Detect which cell encompasses the target text, then output its [x, y] center coordinate. 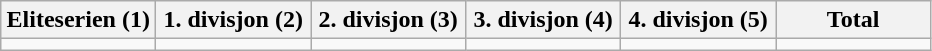
3. divisjon (4) [544, 20]
Total [854, 20]
Eliteserien (1) [78, 20]
1. divisjon (2) [234, 20]
4. divisjon (5) [698, 20]
2. divisjon (3) [388, 20]
